Locate the cell with the specified text and output its (x, y) center coordinate. 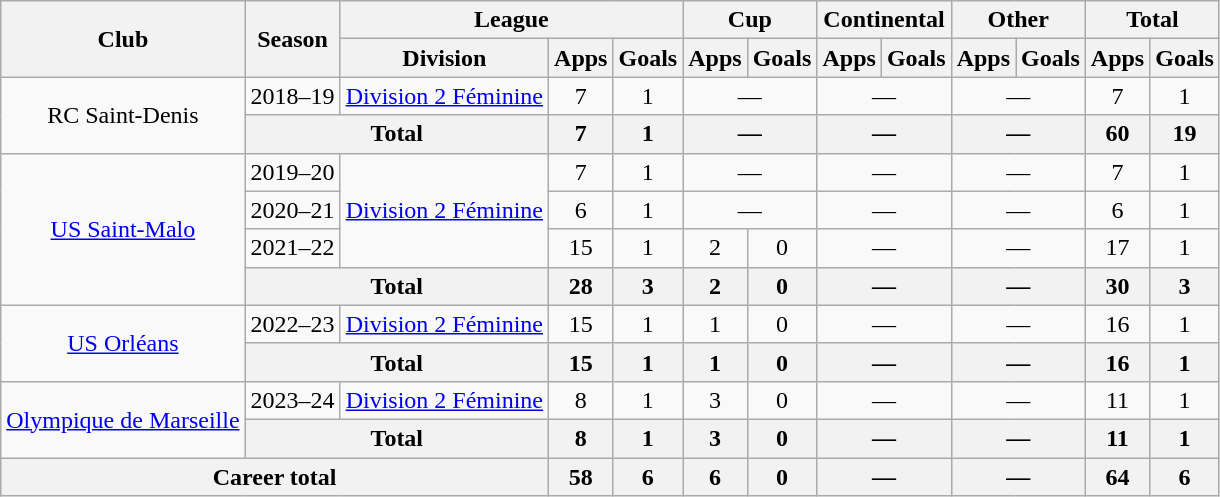
28 (581, 286)
League (512, 20)
RC Saint-Denis (123, 115)
2021–22 (292, 248)
Season (292, 39)
US Saint-Malo (123, 229)
2018–19 (292, 96)
Olympique de Marseille (123, 419)
Division (444, 58)
30 (1117, 286)
58 (581, 477)
US Orléans (123, 343)
Cup (750, 20)
2020–21 (292, 210)
Club (123, 39)
60 (1117, 134)
Career total (275, 477)
Continental (884, 20)
19 (1185, 134)
17 (1117, 248)
2022–23 (292, 324)
64 (1117, 477)
2019–20 (292, 172)
Other (1018, 20)
2023–24 (292, 400)
